Find where the given text appears and provide that cell's center as (X, Y) coordinate. 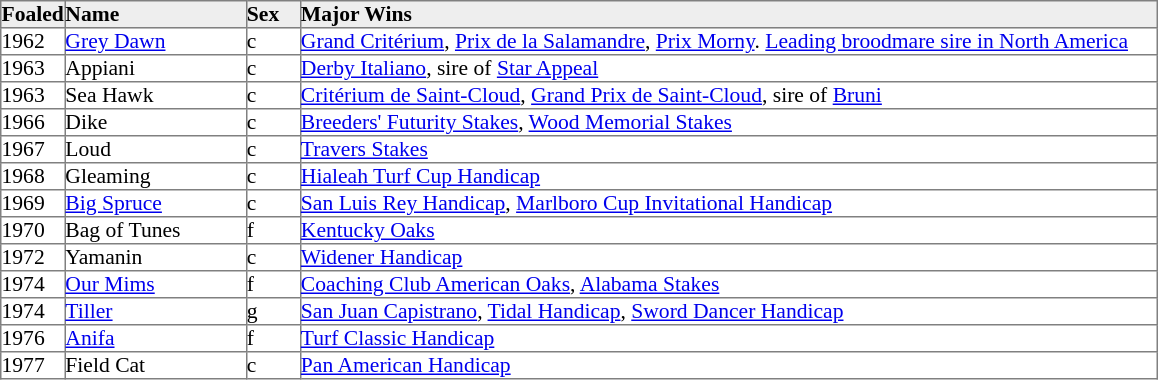
Anifa (156, 338)
San Luis Rey Handicap, Marlboro Cup Invitational Handicap (728, 204)
1970 (33, 230)
1962 (33, 42)
Widener Handicap (728, 258)
Big Spruce (156, 204)
1967 (33, 150)
Yamanin (156, 258)
Grand Critérium, Prix de la Salamandre, Prix Morny. Leading broodmare sire in North America (728, 42)
Name (156, 14)
Sex (273, 14)
1972 (33, 258)
g (273, 312)
Major Wins (728, 14)
1968 (33, 176)
Foaled (33, 14)
Pan American Handicap (728, 366)
Kentucky Oaks (728, 230)
Grey Dawn (156, 42)
Our Mims (156, 284)
Dike (156, 122)
1966 (33, 122)
1977 (33, 366)
Bag of Tunes (156, 230)
1976 (33, 338)
Gleaming (156, 176)
Breeders' Futurity Stakes, Wood Memorial Stakes (728, 122)
Loud (156, 150)
Coaching Club American Oaks, Alabama Stakes (728, 284)
1969 (33, 204)
Turf Classic Handicap (728, 338)
Hialeah Turf Cup Handicap (728, 176)
Appiani (156, 68)
Travers Stakes (728, 150)
San Juan Capistrano, Tidal Handicap, Sword Dancer Handicap (728, 312)
Critérium de Saint-Cloud, Grand Prix de Saint-Cloud, sire of Bruni (728, 96)
Sea Hawk (156, 96)
Tiller (156, 312)
Field Cat (156, 366)
Derby Italiano, sire of Star Appeal (728, 68)
